Detect which cell encompasses the target text, then output its [X, Y] center coordinate. 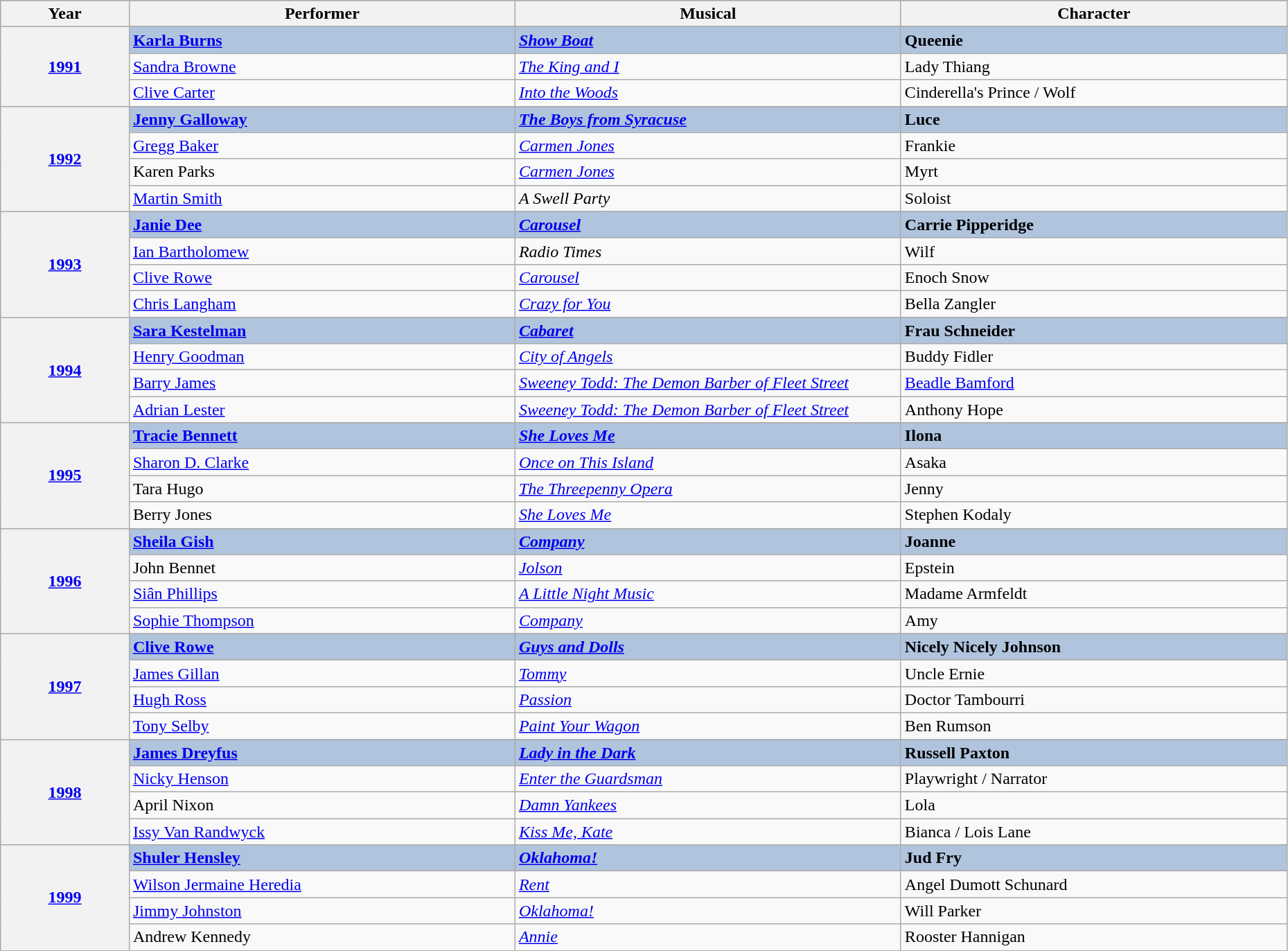
Henry Goodman [321, 357]
Frau Schneider [1093, 331]
Russell Paxton [1093, 752]
Angel Dumott Schunard [1093, 884]
Lady Thiang [1093, 67]
Madame Armfeldt [1093, 594]
A Little Night Music [708, 594]
Crazy for You [708, 304]
Cinderella's Prince / Wolf [1093, 93]
Nicky Henson [321, 779]
Damn Yankees [708, 805]
Uncle Ernie [1093, 673]
Adrian Lester [321, 410]
Epstein [1093, 568]
Doctor Tambourri [1093, 699]
Siân Phillips [321, 594]
Jenny [1093, 489]
Enoch Snow [1093, 277]
Ben Rumson [1093, 726]
1998 [65, 792]
A Swell Party [708, 198]
Tara Hugo [321, 489]
Gregg Baker [321, 146]
Sophie Thompson [321, 620]
Frankie [1093, 146]
1995 [65, 475]
Will Parker [1093, 911]
Jimmy Johnston [321, 911]
Into the Woods [708, 93]
Ian Bartholomew [321, 251]
Wilson Jermaine Heredia [321, 884]
Rooster Hannigan [1093, 937]
The Boys from Syracuse [708, 119]
Bella Zangler [1093, 304]
1999 [65, 898]
1992 [65, 159]
Year [65, 14]
Martin Smith [321, 198]
Character [1093, 14]
Passion [708, 699]
James Gillan [321, 673]
Guys and Dolls [708, 647]
Andrew Kennedy [321, 937]
Luce [1093, 119]
Sara Kestelman [321, 331]
Carrie Pipperidge [1093, 225]
Queenie [1093, 40]
Hugh Ross [321, 699]
Radio Times [708, 251]
Paint Your Wagon [708, 726]
Once on This Island [708, 462]
Ilona [1093, 436]
Beadle Bamford [1093, 383]
April Nixon [321, 805]
Tracie Bennett [321, 436]
John Bennet [321, 568]
1991 [65, 67]
Soloist [1093, 198]
Sandra Browne [321, 67]
James Dreyfus [321, 752]
Rent [708, 884]
Myrt [1093, 172]
Show Boat [708, 40]
Clive Carter [321, 93]
1996 [65, 581]
Nicely Nicely Johnson [1093, 647]
1994 [65, 370]
Berry Jones [321, 515]
1993 [65, 264]
Playwright / Narrator [1093, 779]
Joanne [1093, 541]
Jolson [708, 568]
Musical [708, 14]
Karen Parks [321, 172]
Kiss Me, Kate [708, 832]
Annie [708, 937]
Anthony Hope [1093, 410]
Tony Selby [321, 726]
Sharon D. Clarke [321, 462]
Performer [321, 14]
Janie Dee [321, 225]
Karla Burns [321, 40]
Jenny Galloway [321, 119]
Wilf [1093, 251]
Issy Van Randwyck [321, 832]
Buddy Fidler [1093, 357]
Asaka [1093, 462]
Barry James [321, 383]
Lola [1093, 805]
City of Angels [708, 357]
The King and I [708, 67]
Shuler Hensley [321, 858]
Jud Fry [1093, 858]
Sheila Gish [321, 541]
Amy [1093, 620]
1997 [65, 686]
The Threepenny Opera [708, 489]
Tommy [708, 673]
Lady in the Dark [708, 752]
Chris Langham [321, 304]
Enter the Guardsman [708, 779]
Stephen Kodaly [1093, 515]
Cabaret [708, 331]
Bianca / Lois Lane [1093, 832]
